Scan for the cell matching the given text and deliver its [X, Y] coordinate at center. 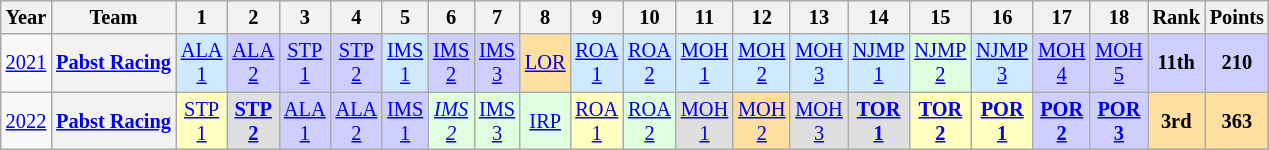
LOR [545, 63]
NJMP3 [1002, 63]
NJMP2 [940, 63]
18 [1118, 17]
3 [305, 17]
IRP [545, 121]
TOR2 [940, 121]
Team [114, 17]
13 [818, 17]
8 [545, 17]
Points [1237, 17]
2 [253, 17]
NJMP1 [879, 63]
7 [497, 17]
3rd [1176, 121]
2022 [26, 121]
POR2 [1062, 121]
5 [405, 17]
363 [1237, 121]
12 [762, 17]
MOH4 [1062, 63]
Rank [1176, 17]
210 [1237, 63]
TOR1 [879, 121]
1 [202, 17]
4 [357, 17]
11th [1176, 63]
14 [879, 17]
2021 [26, 63]
17 [1062, 17]
11 [704, 17]
10 [650, 17]
POR1 [1002, 121]
6 [451, 17]
15 [940, 17]
16 [1002, 17]
MOH5 [1118, 63]
Year [26, 17]
POR3 [1118, 121]
9 [596, 17]
